From the cell containing the given text, extract its center point as [x, y] coordinate. 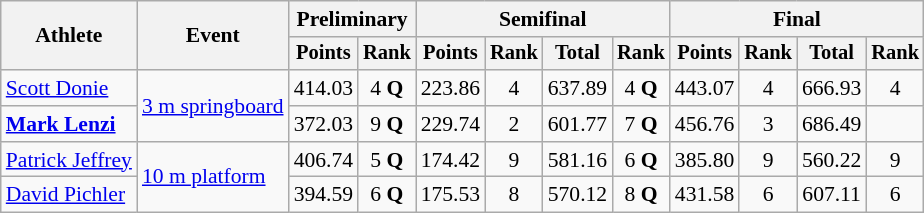
174.42 [450, 160]
385.80 [704, 160]
601.77 [578, 124]
7 Q [641, 124]
Final [797, 19]
443.07 [704, 88]
666.93 [832, 88]
414.03 [324, 88]
581.16 [578, 160]
Scott Donie [69, 88]
Mark Lenzi [69, 124]
431.58 [704, 195]
2 [514, 124]
8 Q [641, 195]
Event [213, 36]
394.59 [324, 195]
223.86 [450, 88]
Preliminary [352, 19]
Athlete [69, 36]
406.74 [324, 160]
229.74 [450, 124]
3 m springboard [213, 106]
8 [514, 195]
560.22 [832, 160]
Semifinal [543, 19]
3 [768, 124]
10 m platform [213, 178]
570.12 [578, 195]
David Pichler [69, 195]
456.76 [704, 124]
9 Q [387, 124]
175.53 [450, 195]
5 Q [387, 160]
Patrick Jeffrey [69, 160]
637.89 [578, 88]
686.49 [832, 124]
607.11 [832, 195]
372.03 [324, 124]
